For the text-containing cell, return its midpoint in [x, y] coordinate format. 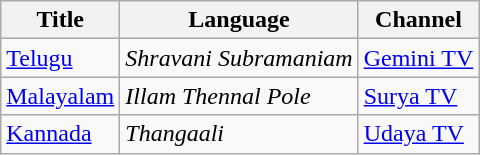
Thangaali [239, 134]
Udaya TV [418, 134]
Language [239, 20]
Channel [418, 20]
Malayalam [60, 96]
Gemini TV [418, 58]
Shravani Subramaniam [239, 58]
Illam Thennal Pole [239, 96]
Title [60, 20]
Surya TV [418, 96]
Kannada [60, 134]
Telugu [60, 58]
